Locate the cell with the specified text and output its [x, y] center coordinate. 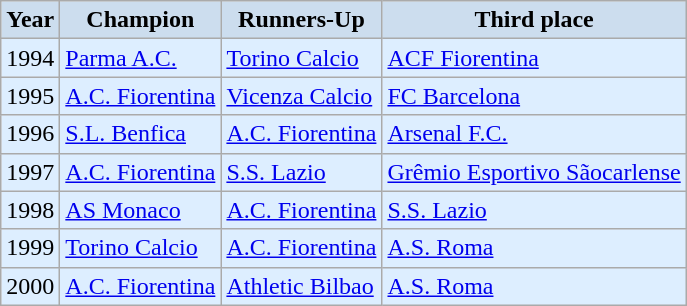
1996 [30, 134]
Grêmio Esportivo Sãocarlense [534, 172]
Runners-Up [302, 20]
1997 [30, 172]
2000 [30, 286]
AS Monaco [140, 210]
ACF Fiorentina [534, 58]
Third place [534, 20]
Champion [140, 20]
S.L. Benfica [140, 134]
Arsenal F.C. [534, 134]
1995 [30, 96]
1994 [30, 58]
Athletic Bilbao [302, 286]
Parma A.C. [140, 58]
1999 [30, 248]
Year [30, 20]
Vicenza Calcio [302, 96]
1998 [30, 210]
FC Barcelona [534, 96]
